Pinpoint the cell where the given text exists, returning its [X, Y] midpoint coordinate. 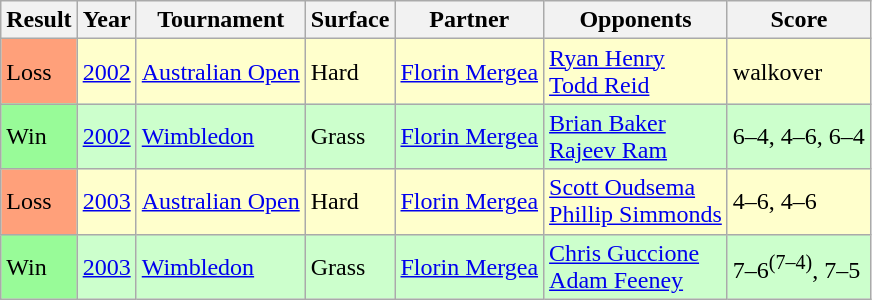
Result [39, 20]
Partner [470, 20]
walkover [798, 72]
Surface [350, 20]
Chris Guccione Adam Feeney [636, 266]
Ryan Henry Todd Reid [636, 72]
Year [106, 20]
6–4, 4–6, 6–4 [798, 136]
7–6(7–4), 7–5 [798, 266]
Tournament [220, 20]
Brian Baker Rajeev Ram [636, 136]
Opponents [636, 20]
4–6, 4–6 [798, 202]
Scott Oudsema Phillip Simmonds [636, 202]
Score [798, 20]
